Locate the cell with the specified text and output its (x, y) center coordinate. 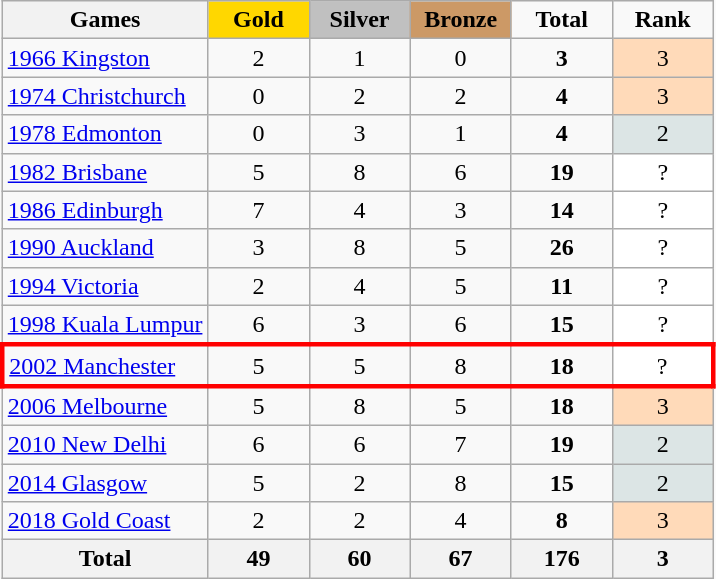
1974 Christchurch (105, 96)
26 (562, 248)
2006 Melbourne (105, 406)
60 (360, 559)
1990 Auckland (105, 248)
2018 Gold Coast (105, 521)
1994 Victoria (105, 286)
Games (105, 20)
1966 Kingston (105, 58)
11 (562, 286)
Silver (360, 20)
67 (460, 559)
Gold (258, 20)
49 (258, 559)
2002 Manchester (105, 366)
14 (562, 210)
1978 Edmonton (105, 134)
2010 New Delhi (105, 444)
1982 Brisbane (105, 172)
Rank (662, 20)
1998 Kuala Lumpur (105, 325)
176 (562, 559)
2014 Glasgow (105, 483)
Bronze (460, 20)
1986 Edinburgh (105, 210)
